Return [x, y] of the center of cell containing provided text 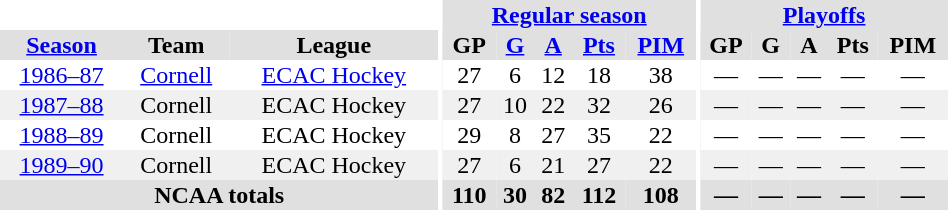
30 [515, 195]
Regular season [570, 15]
26 [661, 105]
Playoffs [824, 15]
1988–89 [62, 135]
Team [176, 45]
10 [515, 105]
32 [598, 105]
NCAA totals [219, 195]
18 [598, 75]
38 [661, 75]
21 [553, 165]
112 [598, 195]
1989–90 [62, 165]
1986–87 [62, 75]
29 [470, 135]
12 [553, 75]
110 [470, 195]
1987–88 [62, 105]
82 [553, 195]
Season [62, 45]
8 [515, 135]
35 [598, 135]
League [334, 45]
108 [661, 195]
